Output the (X, Y) coordinate of the center of the cell containing the given text.  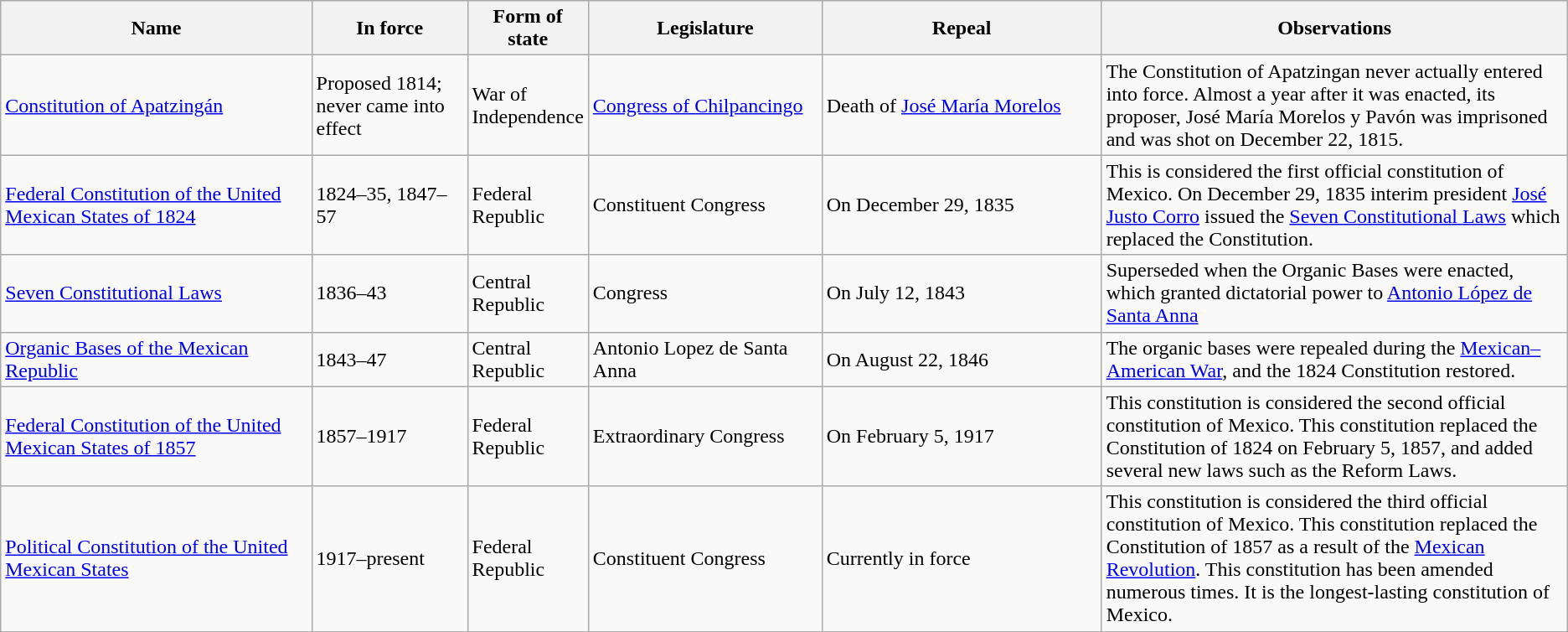
Form of state (528, 28)
Constitution of Apatzingán (156, 106)
On December 29, 1835 (962, 205)
On February 5, 1917 (962, 436)
Federal Constitution of the United Mexican States of 1857 (156, 436)
Death of José María Morelos (962, 106)
Extraordinary Congress (705, 436)
Seven Constitutional Laws (156, 293)
Congress (705, 293)
Antonio Lopez de Santa Anna (705, 359)
Legislature (705, 28)
1824–35, 1847–57 (389, 205)
Observations (1334, 28)
Repeal (962, 28)
Superseded when the Organic Bases were enacted, which granted dictatorial power to Antonio López de Santa Anna (1334, 293)
Organic Bases of the Mexican Republic (156, 359)
Political Constitution of the United Mexican States (156, 558)
War of Independence (528, 106)
On August 22, 1846 (962, 359)
Currently in force (962, 558)
In force (389, 28)
1857–1917 (389, 436)
1836–43 (389, 293)
1917–present (389, 558)
The organic bases were repealed during the Mexican–American War, and the 1824 Constitution restored. (1334, 359)
Name (156, 28)
1843–47 (389, 359)
Federal Constitution of the United Mexican States of 1824 (156, 205)
Congress of Chilpancingo (705, 106)
Proposed 1814; never came into effect (389, 106)
On July 12, 1843 (962, 293)
